Provide the (X, Y) coordinate of the cell's center where the given text is located.  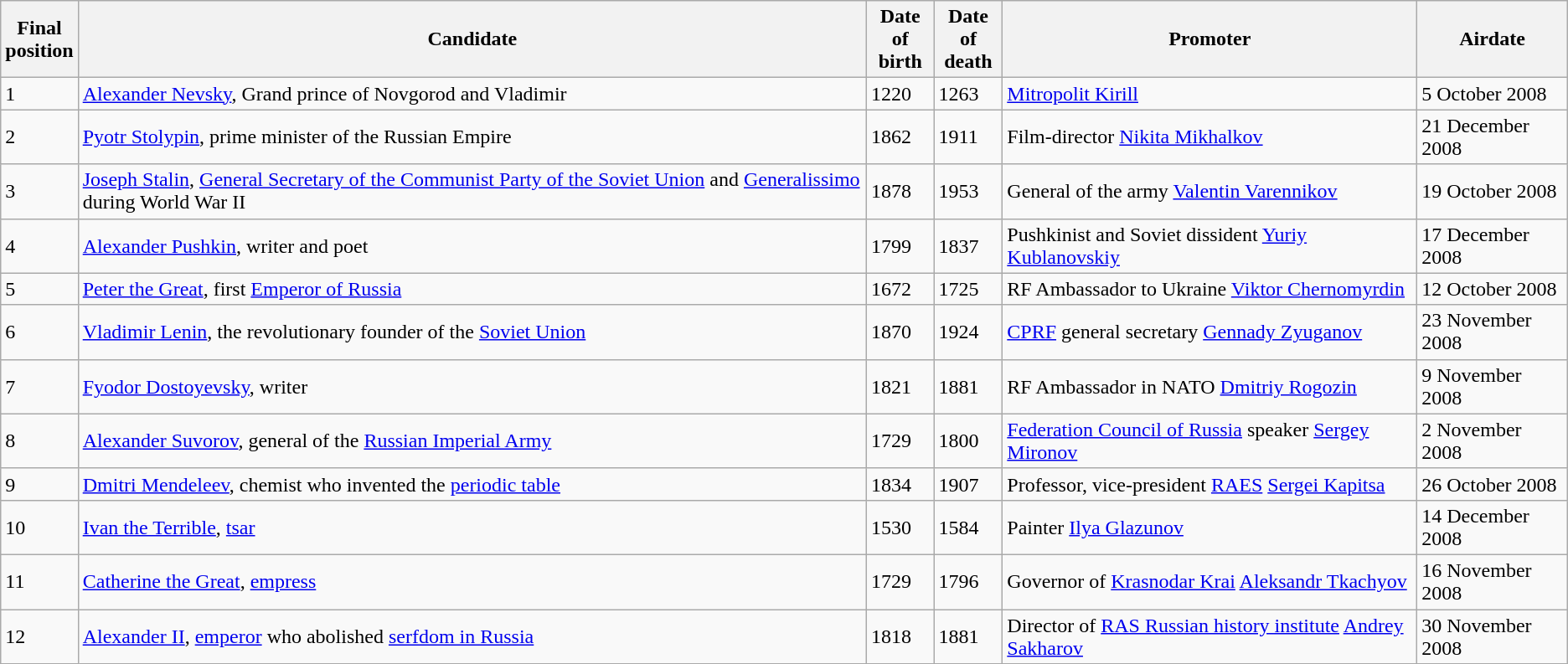
Fyodor Dostoyevsky, writer (472, 387)
12 (39, 636)
23 November 2008 (1493, 332)
7 (39, 387)
General of the army Valentin Varennikov (1210, 191)
1800 (968, 440)
Candidate (472, 39)
Painter Ilya Glazunov (1210, 528)
2 (39, 137)
11 (39, 581)
Alexander II, emperor who abolished serfdom in Russia (472, 636)
Professor, vice-president RAES Sergei Kapitsa (1210, 484)
Date ofbirth (900, 39)
10 (39, 528)
1870 (900, 332)
1220 (900, 94)
1953 (968, 191)
1862 (900, 137)
Finalposition (39, 39)
Alexander Suvorov, general of the Russian Imperial Army (472, 440)
12 October 2008 (1493, 289)
1878 (900, 191)
Alexander Nevsky, Grand prince of Novgorod and Vladimir (472, 94)
1263 (968, 94)
1672 (900, 289)
Airdate (1493, 39)
1530 (900, 528)
Film-director Nikita Mikhalkov (1210, 137)
1796 (968, 581)
1924 (968, 332)
16 November 2008 (1493, 581)
2 November 2008 (1493, 440)
21 December 2008 (1493, 137)
1818 (900, 636)
Ivan the Terrible, tsar (472, 528)
1 (39, 94)
1821 (900, 387)
Vladimir Lenin, the revolutionary founder of the Soviet Union (472, 332)
1907 (968, 484)
1584 (968, 528)
1837 (968, 246)
4 (39, 246)
8 (39, 440)
RF Ambassador in NATO Dmitriy Rogozin (1210, 387)
Federation Council of Russia speaker Sergey Mironov (1210, 440)
1911 (968, 137)
Catherine the Great, empress (472, 581)
5 October 2008 (1493, 94)
Alexander Pushkin, writer and poet (472, 246)
Governor of Krasnodar Krai Aleksandr Tkachyov (1210, 581)
Peter the Great, first Emperor of Russia (472, 289)
Date ofdeath (968, 39)
Joseph Stalin, General Secretary of the Communist Party of the Soviet Union and Generalissimo during World War II (472, 191)
Promoter (1210, 39)
26 October 2008 (1493, 484)
Director of RAS Russian history institute Andrey Sakharov (1210, 636)
1834 (900, 484)
5 (39, 289)
9 (39, 484)
17 December 2008 (1493, 246)
3 (39, 191)
Dmitri Mendeleev, chemist who invented the periodic table (472, 484)
9 November 2008 (1493, 387)
14 December 2008 (1493, 528)
CPRF general secretary Gennady Zyuganov (1210, 332)
6 (39, 332)
1725 (968, 289)
Pyotr Stolypin, prime minister of the Russian Empire (472, 137)
30 November 2008 (1493, 636)
RF Ambassador to Ukraine Viktor Chernomyrdin (1210, 289)
19 October 2008 (1493, 191)
Pushkinist and Soviet dissident Yuriy Kublanovskiy (1210, 246)
Mitropolit Kirill (1210, 94)
1799 (900, 246)
